Identify which cell holds the provided text, then report its [X, Y] central coordinate. 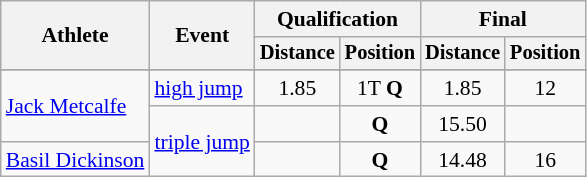
Athlete [76, 36]
Jack Metcalfe [76, 106]
triple jump [202, 142]
15.50 [462, 124]
1T Q [380, 88]
12 [545, 88]
Q [380, 124]
Qualification [338, 19]
high jump [202, 88]
Event [202, 36]
Final [502, 19]
